Output the (x, y) coordinate of the center of the cell containing the given text.  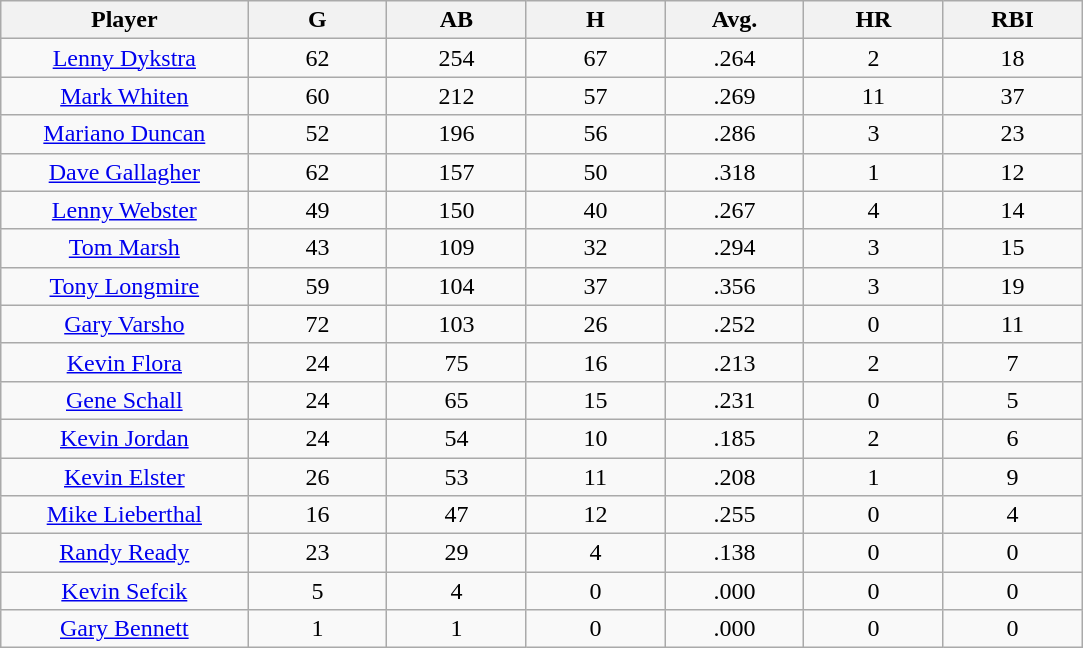
.255 (734, 515)
AB (456, 20)
6 (1012, 438)
52 (318, 134)
40 (596, 210)
.264 (734, 58)
Kevin Jordan (124, 438)
49 (318, 210)
56 (596, 134)
Kevin Sefcik (124, 591)
9 (1012, 477)
.318 (734, 172)
19 (1012, 286)
.267 (734, 210)
.294 (734, 248)
.269 (734, 96)
67 (596, 58)
.138 (734, 553)
75 (456, 362)
109 (456, 248)
.208 (734, 477)
H (596, 20)
72 (318, 324)
G (318, 20)
157 (456, 172)
Dave Gallagher (124, 172)
104 (456, 286)
.213 (734, 362)
14 (1012, 210)
Kevin Elster (124, 477)
196 (456, 134)
Gene Schall (124, 400)
150 (456, 210)
57 (596, 96)
.231 (734, 400)
32 (596, 248)
47 (456, 515)
Lenny Dykstra (124, 58)
HR (874, 20)
Player (124, 20)
Tony Longmire (124, 286)
Mike Lieberthal (124, 515)
10 (596, 438)
Gary Bennett (124, 629)
43 (318, 248)
254 (456, 58)
.356 (734, 286)
Kevin Flora (124, 362)
50 (596, 172)
60 (318, 96)
.286 (734, 134)
18 (1012, 58)
.185 (734, 438)
Avg. (734, 20)
Mariano Duncan (124, 134)
.252 (734, 324)
Tom Marsh (124, 248)
212 (456, 96)
65 (456, 400)
103 (456, 324)
29 (456, 553)
RBI (1012, 20)
7 (1012, 362)
Gary Varsho (124, 324)
Randy Ready (124, 553)
53 (456, 477)
59 (318, 286)
54 (456, 438)
Lenny Webster (124, 210)
Mark Whiten (124, 96)
